Extract the (x, y) coordinate from the center of the cell holding the provided text.  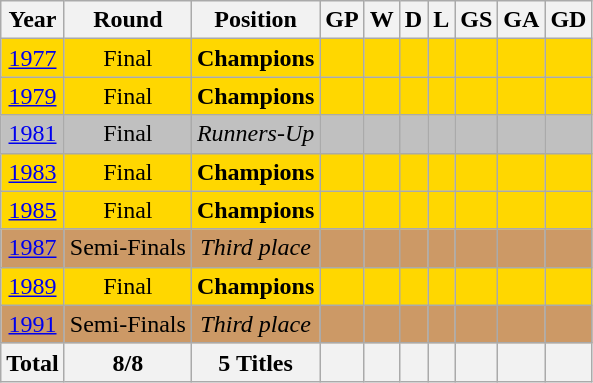
W (382, 20)
1989 (33, 286)
GP (342, 20)
L (442, 20)
GS (476, 20)
D (413, 20)
1981 (33, 134)
1987 (33, 248)
8/8 (128, 362)
Round (128, 20)
1985 (33, 210)
1977 (33, 58)
GA (522, 20)
GD (568, 20)
1983 (33, 172)
1979 (33, 96)
1991 (33, 324)
Position (255, 20)
Year (33, 20)
Runners-Up (255, 134)
Total (33, 362)
5 Titles (255, 362)
